From the cell containing the given text, extract its center point as (x, y) coordinate. 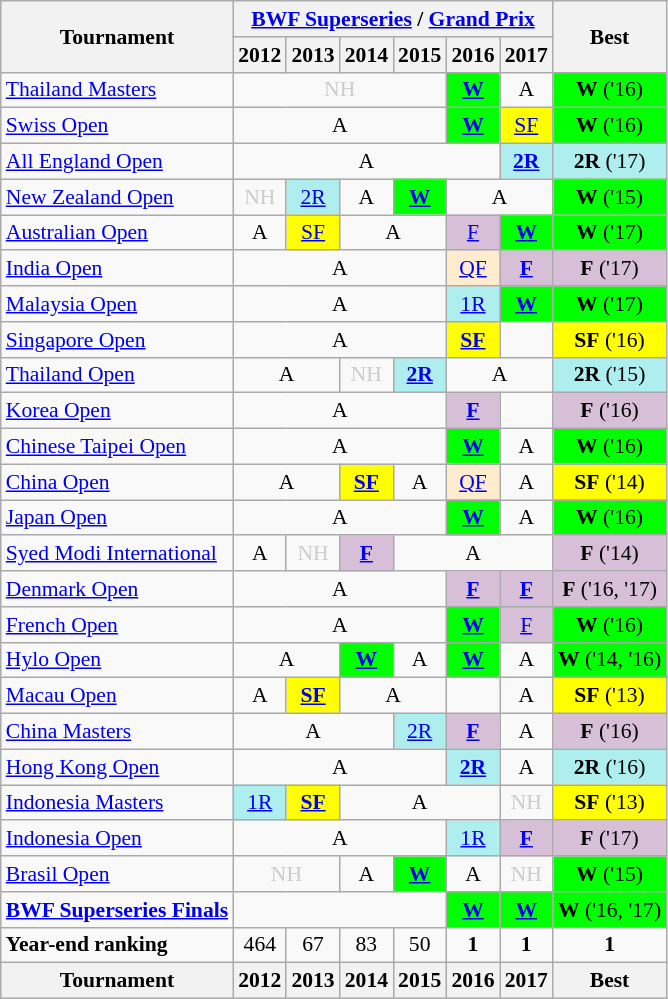
83 (366, 945)
Singapore Open (117, 340)
2R ('16) (610, 767)
F ('14) (610, 554)
2R ('15) (610, 375)
Australian Open (117, 233)
W ('14, '16) (610, 660)
Year-end ranking (117, 945)
Macau Open (117, 696)
Korea Open (117, 411)
Denmark Open (117, 589)
464 (260, 945)
67 (312, 945)
Swiss Open (117, 126)
All England Open (117, 162)
Indonesia Masters (117, 803)
Thailand Masters (117, 90)
Indonesia Open (117, 839)
Thailand Open (117, 375)
Syed Modi International (117, 554)
Hylo Open (117, 660)
India Open (117, 269)
China Open (117, 482)
Hong Kong Open (117, 767)
F ('16, '17) (610, 589)
Malaysia Open (117, 304)
50 (420, 945)
China Masters (117, 732)
New Zealand Open (117, 197)
SF ('14) (610, 482)
SF ('16) (610, 340)
Chinese Taipei Open (117, 447)
French Open (117, 625)
Brasil Open (117, 874)
W ('16, '17) (610, 910)
BWF Superseries / Grand Prix (393, 19)
BWF Superseries Finals (117, 910)
2R ('17) (610, 162)
Japan Open (117, 518)
